Capture the cell that displays the provided text and extract its (X, Y) central coordinate. 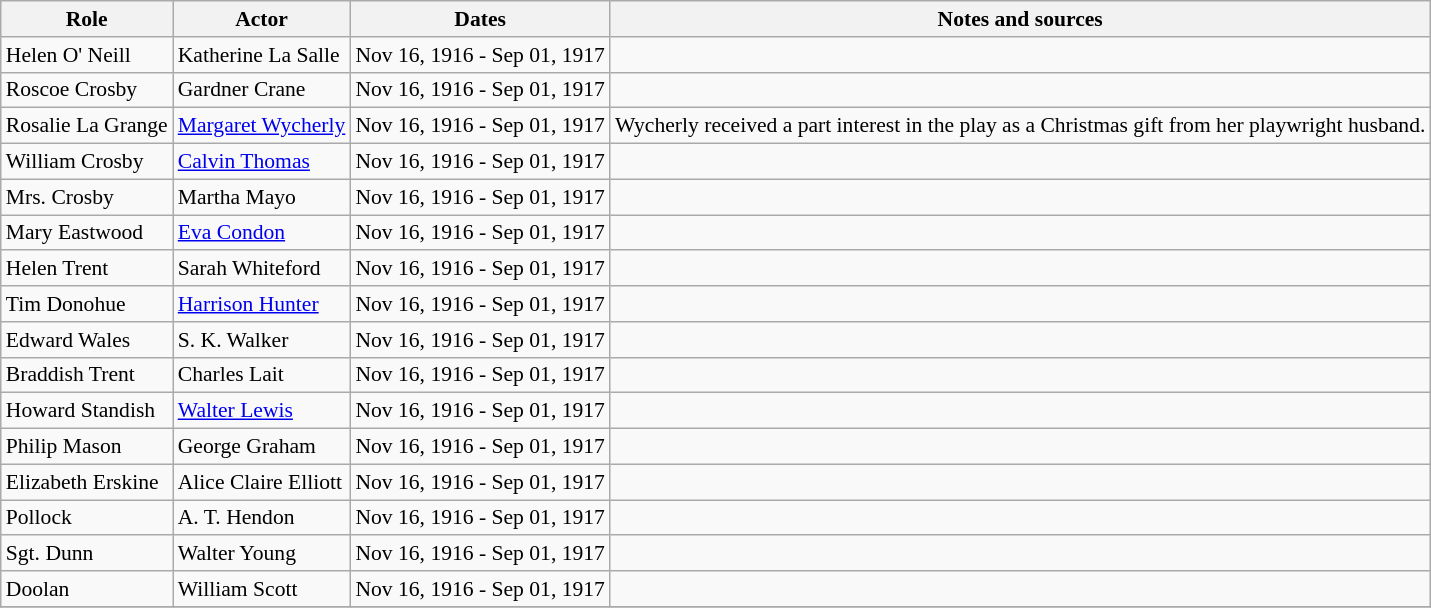
Sgt. Dunn (87, 554)
Tim Donohue (87, 304)
Actor (262, 19)
Philip Mason (87, 447)
Charles Lait (262, 375)
Dates (480, 19)
Mrs. Crosby (87, 197)
Sarah Whiteford (262, 269)
William Scott (262, 589)
Margaret Wycherly (262, 126)
Edward Wales (87, 340)
Walter Lewis (262, 411)
Mary Eastwood (87, 233)
Harrison Hunter (262, 304)
Eva Condon (262, 233)
Rosalie La Grange (87, 126)
Walter Young (262, 554)
Katherine La Salle (262, 55)
Notes and sources (1020, 19)
Elizabeth Erskine (87, 482)
Wycherly received a part interest in the play as a Christmas gift from her playwright husband. (1020, 126)
A. T. Hendon (262, 518)
Calvin Thomas (262, 162)
Gardner Crane (262, 90)
Pollock (87, 518)
S. K. Walker (262, 340)
George Graham (262, 447)
Helen O' Neill (87, 55)
Doolan (87, 589)
Helen Trent (87, 269)
Howard Standish (87, 411)
William Crosby (87, 162)
Braddish Trent (87, 375)
Roscoe Crosby (87, 90)
Martha Mayo (262, 197)
Alice Claire Elliott (262, 482)
Role (87, 19)
